Pinpoint the cell where the given text exists, returning its (x, y) midpoint coordinate. 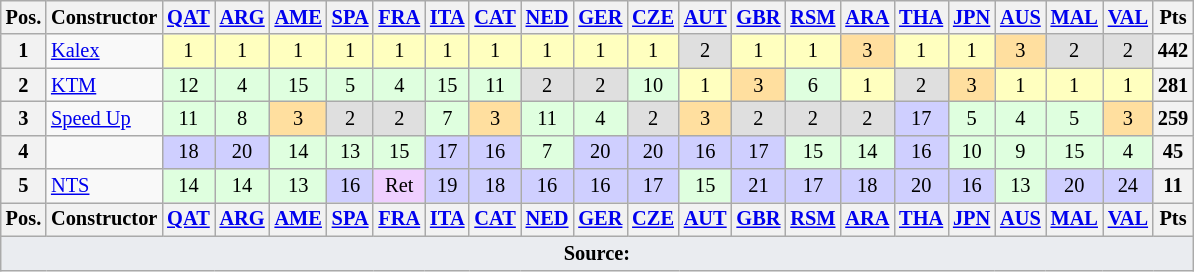
Ret (399, 186)
45 (1173, 152)
24 (1128, 186)
KTM (104, 85)
19 (447, 186)
442 (1173, 51)
NTS (104, 186)
12 (188, 85)
6 (812, 85)
Kalex (104, 51)
Speed Up (104, 118)
21 (759, 186)
9 (1020, 152)
Source: (597, 253)
8 (242, 118)
281 (1173, 85)
259 (1173, 118)
